Provide the (x, y) coordinate of the cell's center where the given text is located.  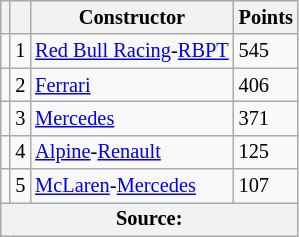
2 (20, 85)
Constructor (132, 17)
125 (266, 152)
5 (20, 186)
371 (266, 118)
4 (20, 152)
1 (20, 51)
545 (266, 51)
Points (266, 17)
Red Bull Racing-RBPT (132, 51)
Alpine-Renault (132, 152)
Source: (150, 219)
Ferrari (132, 85)
Mercedes (132, 118)
406 (266, 85)
McLaren-Mercedes (132, 186)
107 (266, 186)
3 (20, 118)
